Detect which cell encompasses the target text, then output its (X, Y) center coordinate. 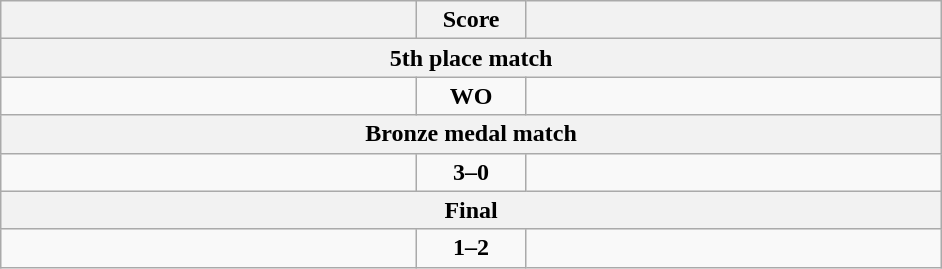
1–2 (472, 248)
Score (472, 20)
WO (472, 96)
5th place match (472, 58)
Final (472, 210)
3–0 (472, 172)
Bronze medal match (472, 134)
